Locate the cell with the specified text and output its (X, Y) center coordinate. 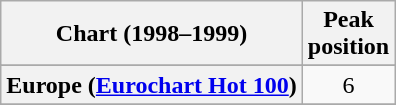
Europe (Eurochart Hot 100) (152, 85)
Chart (1998–1999) (152, 34)
6 (348, 85)
Peakposition (348, 34)
